Return (x, y) of the center of cell containing provided text 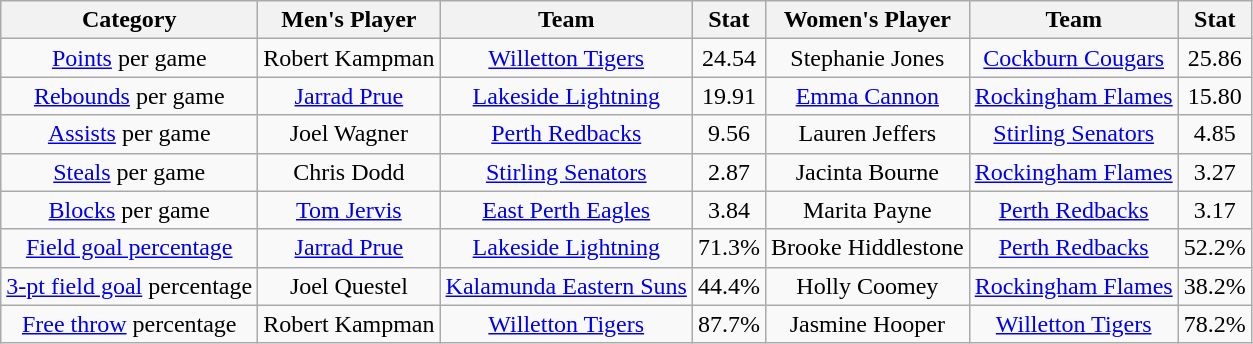
Field goal percentage (130, 248)
Cockburn Cougars (1074, 58)
Women's Player (867, 20)
Chris Dodd (349, 172)
East Perth Eagles (566, 210)
Men's Player (349, 20)
24.54 (728, 58)
Kalamunda Eastern Suns (566, 286)
44.4% (728, 286)
52.2% (1214, 248)
87.7% (728, 324)
Assists per game (130, 134)
78.2% (1214, 324)
Holly Coomey (867, 286)
Joel Wagner (349, 134)
Jacinta Bourne (867, 172)
Lauren Jeffers (867, 134)
9.56 (728, 134)
3.27 (1214, 172)
Brooke Hiddlestone (867, 248)
Points per game (130, 58)
3.84 (728, 210)
Blocks per game (130, 210)
Marita Payne (867, 210)
Joel Questel (349, 286)
Emma Cannon (867, 96)
4.85 (1214, 134)
Stephanie Jones (867, 58)
3.17 (1214, 210)
Steals per game (130, 172)
2.87 (728, 172)
38.2% (1214, 286)
19.91 (728, 96)
Category (130, 20)
Free throw percentage (130, 324)
Tom Jervis (349, 210)
Rebounds per game (130, 96)
71.3% (728, 248)
15.80 (1214, 96)
3-pt field goal percentage (130, 286)
25.86 (1214, 58)
Jasmine Hooper (867, 324)
